From the cell containing the given text, extract its center point as (X, Y) coordinate. 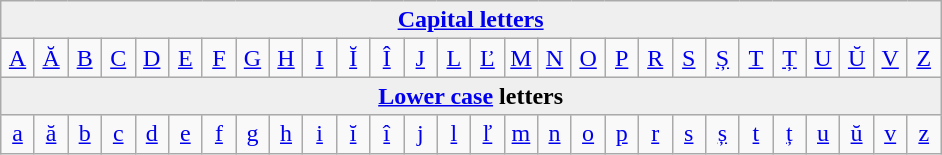
b (85, 134)
E (186, 58)
P (622, 58)
g (253, 134)
d (152, 134)
Capital letters (471, 20)
v (890, 134)
F (219, 58)
Ľ (488, 58)
Ț (790, 58)
a (18, 134)
G (253, 58)
h (286, 134)
D (152, 58)
i (320, 134)
u (823, 134)
ŭ (857, 134)
ă (51, 134)
T (756, 58)
Lower case letters (471, 96)
H (286, 58)
U (823, 58)
L (454, 58)
j (421, 134)
t (756, 134)
ľ (488, 134)
Ŭ (857, 58)
Î (387, 58)
î (387, 134)
Ă (51, 58)
ĭ (353, 134)
l (454, 134)
c (118, 134)
J (421, 58)
o (588, 134)
Z (924, 58)
M (521, 58)
N (555, 58)
Ș (723, 58)
A (18, 58)
r (655, 134)
B (85, 58)
f (219, 134)
m (521, 134)
V (890, 58)
n (555, 134)
R (655, 58)
ș (723, 134)
e (186, 134)
S (689, 58)
C (118, 58)
I (320, 58)
ț (790, 134)
z (924, 134)
p (622, 134)
O (588, 58)
s (689, 134)
Ĭ (353, 58)
